From the cell containing the given text, extract its center point as (X, Y) coordinate. 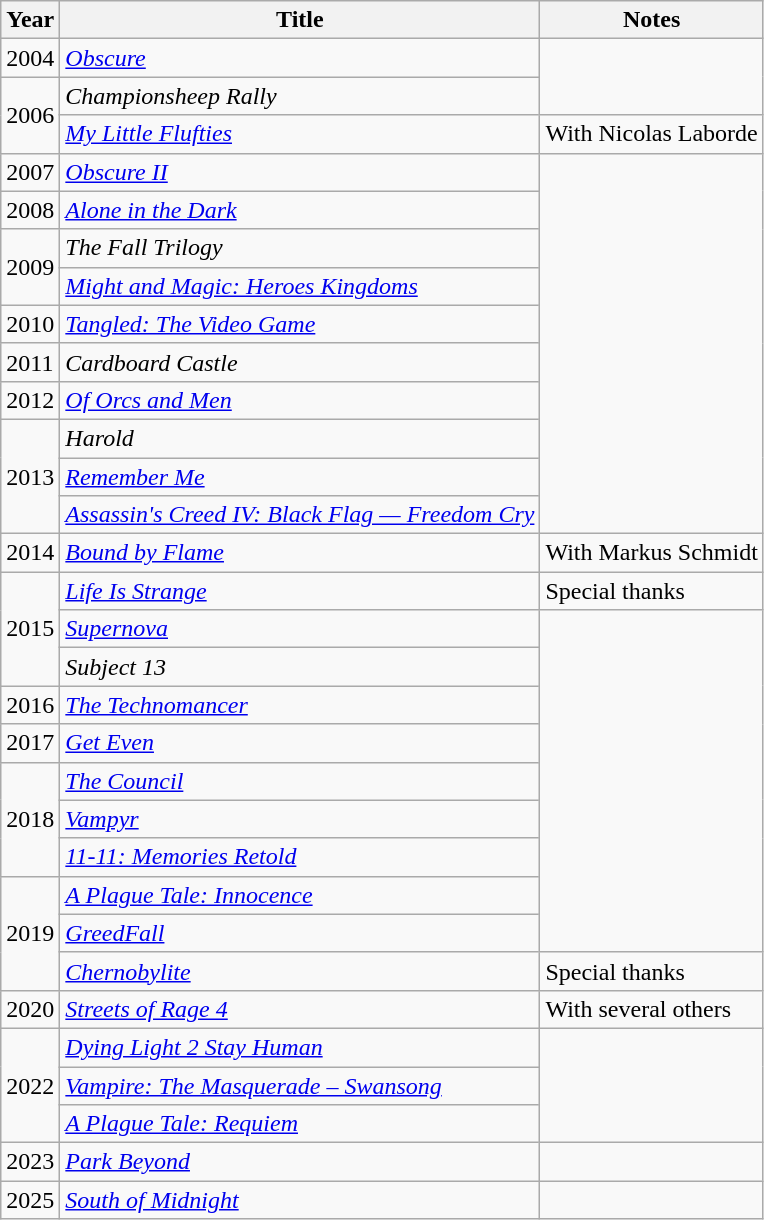
The Fall Trilogy (300, 248)
2025 (30, 1200)
Supernova (300, 629)
Notes (652, 20)
2016 (30, 705)
Obscure II (300, 172)
Harold (300, 438)
2013 (30, 476)
2007 (30, 172)
2017 (30, 743)
2012 (30, 400)
With Markus Schmidt (652, 553)
Subject 13 (300, 667)
Bound by Flame (300, 553)
A Plague Tale: Innocence (300, 895)
Championsheep Rally (300, 96)
Might and Magic: Heroes Kingdoms (300, 286)
2015 (30, 629)
2023 (30, 1162)
Vampire: The Masquerade – Swansong (300, 1085)
The Technomancer (300, 705)
Alone in the Dark (300, 210)
11-11: Memories Retold (300, 857)
2020 (30, 1009)
With Nicolas Laborde (652, 134)
2014 (30, 553)
Cardboard Castle (300, 362)
2009 (30, 267)
Tangled: The Video Game (300, 324)
2011 (30, 362)
2006 (30, 115)
2019 (30, 933)
2008 (30, 210)
2022 (30, 1085)
My Little Flufties (300, 134)
Assassin's Creed IV: Black Flag — Freedom Cry (300, 515)
Life Is Strange (300, 591)
A Plague Tale: Requiem (300, 1124)
GreedFall (300, 933)
The Council (300, 781)
Year (30, 20)
Vampyr (300, 819)
Dying Light 2 Stay Human (300, 1047)
South of Midnight (300, 1200)
Title (300, 20)
Remember Me (300, 477)
2004 (30, 58)
Of Orcs and Men (300, 400)
Chernobylite (300, 971)
With several others (652, 1009)
Streets of Rage 4 (300, 1009)
2010 (30, 324)
Get Even (300, 743)
2018 (30, 819)
Park Beyond (300, 1162)
Obscure (300, 58)
